Locate the cell with the specified text and output its (x, y) center coordinate. 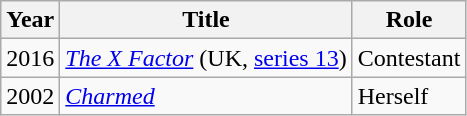
Role (409, 20)
2016 (30, 58)
Contestant (409, 58)
2002 (30, 96)
Herself (409, 96)
Title (206, 20)
The X Factor (UK, series 13) (206, 58)
Charmed (206, 96)
Year (30, 20)
